Determine the (x, y) coordinate at the center of the cell enclosing the given text.  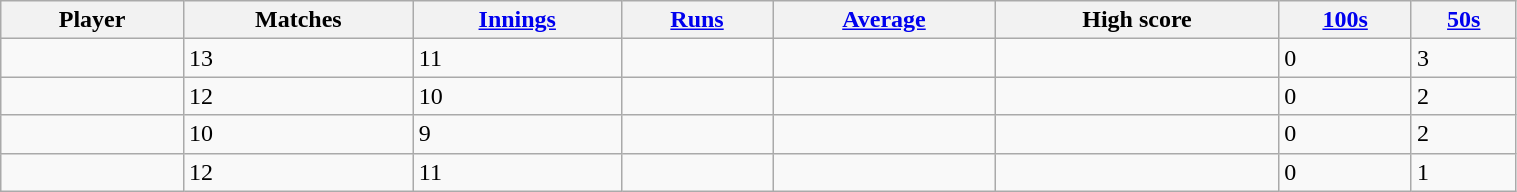
Runs (697, 20)
9 (517, 134)
Matches (298, 20)
Player (92, 20)
1 (1464, 172)
3 (1464, 58)
Innings (517, 20)
Average (884, 20)
High score (1137, 20)
100s (1346, 20)
50s (1464, 20)
13 (298, 58)
